Detect which cell encompasses the target text, then output its [X, Y] center coordinate. 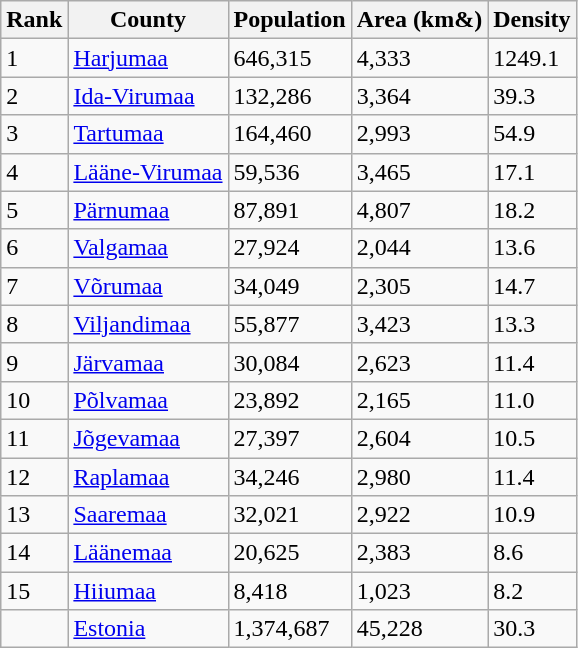
Tartumaa [148, 134]
4,807 [420, 210]
Jõgevamaa [148, 438]
Võrumaa [148, 286]
9 [34, 362]
87,891 [290, 210]
Ida-Virumaa [148, 96]
132,286 [290, 96]
Valgamaa [148, 248]
Harjumaa [148, 58]
2,044 [420, 248]
30,084 [290, 362]
1 [34, 58]
59,536 [290, 172]
3,364 [420, 96]
54.9 [532, 134]
18.2 [532, 210]
Area (km&) [420, 20]
8 [34, 324]
Läänemaa [148, 553]
2,993 [420, 134]
Pärnumaa [148, 210]
20,625 [290, 553]
10.5 [532, 438]
1249.1 [532, 58]
12 [34, 477]
10 [34, 400]
3,423 [420, 324]
14.7 [532, 286]
23,892 [290, 400]
5 [34, 210]
2,623 [420, 362]
2,922 [420, 515]
27,397 [290, 438]
2 [34, 96]
55,877 [290, 324]
30.3 [532, 629]
8,418 [290, 591]
3,465 [420, 172]
8.6 [532, 553]
164,460 [290, 134]
10.9 [532, 515]
2,980 [420, 477]
Rank [34, 20]
3 [34, 134]
Viljandimaa [148, 324]
27,924 [290, 248]
Population [290, 20]
Raplamaa [148, 477]
4,333 [420, 58]
13.3 [532, 324]
13 [34, 515]
Estonia [148, 629]
7 [34, 286]
Saaremaa [148, 515]
Hiiumaa [148, 591]
Põlvamaa [148, 400]
2,604 [420, 438]
34,049 [290, 286]
34,246 [290, 477]
4 [34, 172]
11 [34, 438]
Järvamaa [148, 362]
14 [34, 553]
11.0 [532, 400]
45,228 [420, 629]
32,021 [290, 515]
2,383 [420, 553]
646,315 [290, 58]
15 [34, 591]
1,374,687 [290, 629]
8.2 [532, 591]
17.1 [532, 172]
2,305 [420, 286]
39.3 [532, 96]
13.6 [532, 248]
Lääne-Virumaa [148, 172]
6 [34, 248]
Density [532, 20]
1,023 [420, 591]
2,165 [420, 400]
County [148, 20]
